Identify which cell holds the provided text, then report its [x, y] central coordinate. 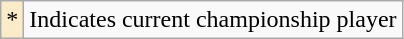
* [12, 20]
Indicates current championship player [213, 20]
